Scan for the cell matching the given text and deliver its (x, y) coordinate at center. 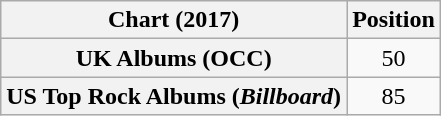
US Top Rock Albums (Billboard) (174, 96)
85 (394, 96)
Position (394, 20)
Chart (2017) (174, 20)
UK Albums (OCC) (174, 58)
50 (394, 58)
